Pinpoint the cell where the given text exists, returning its [x, y] midpoint coordinate. 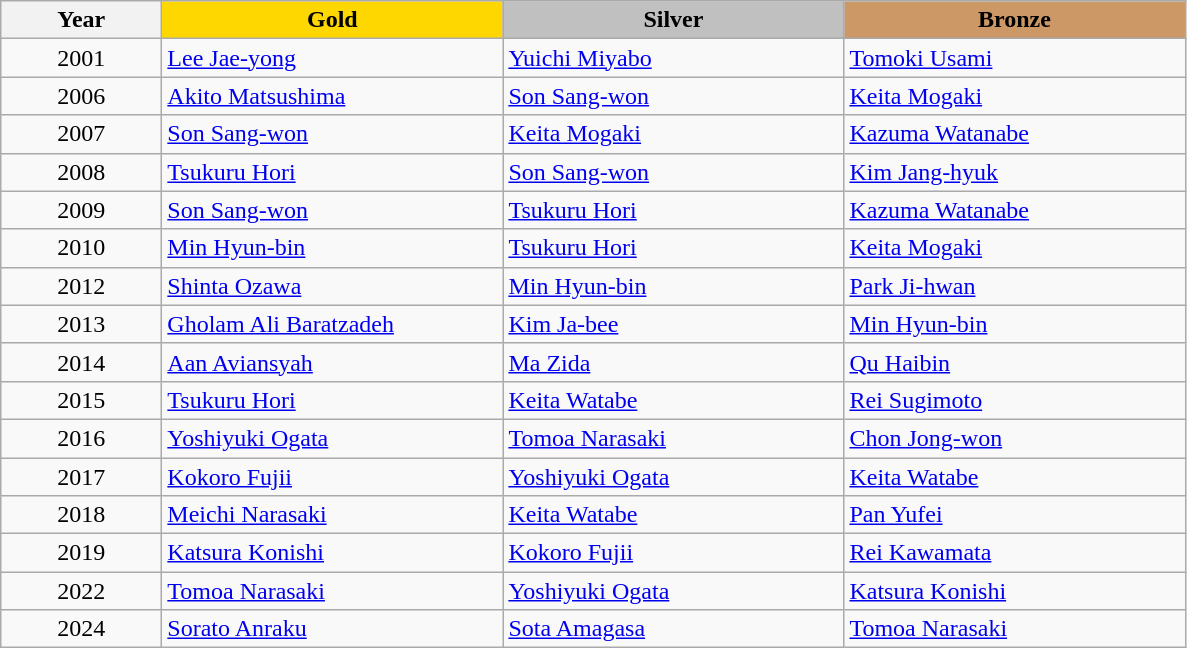
2006 [82, 96]
2008 [82, 172]
2019 [82, 553]
2017 [82, 477]
Gholam Ali Baratzadeh [332, 324]
Yuichi Miyabo [674, 58]
Kim Jang-hyuk [1014, 172]
Qu Haibin [1014, 362]
Sorato Anraku [332, 629]
2022 [82, 591]
2024 [82, 629]
2015 [82, 400]
Rei Sugimoto [1014, 400]
Silver [674, 20]
Kim Ja-bee [674, 324]
Pan Yufei [1014, 515]
Rei Kawamata [1014, 553]
Park Ji-hwan [1014, 286]
Tomoki Usami [1014, 58]
Sota Amagasa [674, 629]
2013 [82, 324]
Chon Jong-won [1014, 438]
2007 [82, 134]
2018 [82, 515]
Ma Zida [674, 362]
Gold [332, 20]
2014 [82, 362]
2016 [82, 438]
Akito Matsushima [332, 96]
Bronze [1014, 20]
Lee Jae-yong [332, 58]
2009 [82, 210]
2012 [82, 286]
2010 [82, 248]
Aan Aviansyah [332, 362]
2001 [82, 58]
Year [82, 20]
Meichi Narasaki [332, 515]
Shinta Ozawa [332, 286]
